Find where the given text appears and provide that cell's center as [X, Y] coordinate. 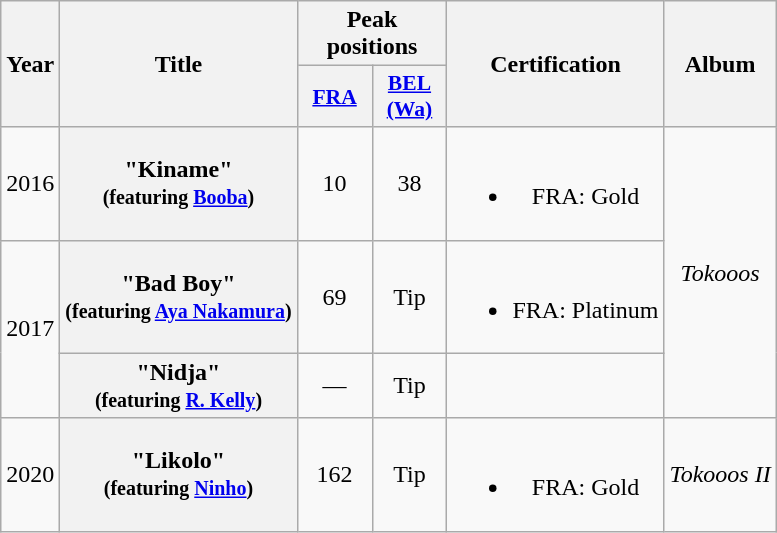
162 [334, 474]
FRA: Platinum [556, 296]
Album [720, 64]
Certification [556, 64]
2017 [30, 329]
38 [410, 184]
Tokooos [720, 272]
"Kiname"(featuring Booba) [178, 184]
BEL(Wa) [410, 96]
Peak positions [372, 34]
69 [334, 296]
Year [30, 64]
2020 [30, 474]
"Bad Boy"(featuring Aya Nakamura) [178, 296]
— [334, 386]
"Likolo"(featuring Ninho) [178, 474]
FRA [334, 96]
10 [334, 184]
Title [178, 64]
Tokooos II [720, 474]
"Nidja"(featuring R. Kelly) [178, 386]
2016 [30, 184]
